Scan for the cell matching the given text and deliver its (X, Y) coordinate at center. 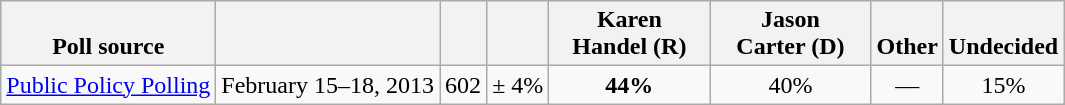
± 4% (518, 85)
15% (1003, 85)
JasonCarter (D) (790, 34)
Other (907, 34)
602 (464, 85)
Undecided (1003, 34)
February 15–18, 2013 (328, 85)
— (907, 85)
40% (790, 85)
Poll source (108, 34)
Public Policy Polling (108, 85)
44% (630, 85)
KarenHandel (R) (630, 34)
